Output the [X, Y] coordinate of the center of the cell containing the given text.  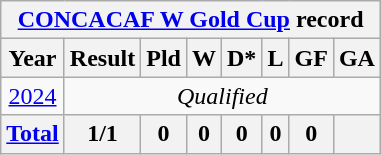
L [276, 58]
W [204, 58]
Qualified [222, 96]
GF [311, 58]
1/1 [102, 134]
D* [242, 58]
Year [33, 58]
Total [33, 134]
2024 [33, 96]
GA [356, 58]
Pld [164, 58]
Result [102, 58]
CONCACAF W Gold Cup record [191, 20]
